Pinpoint the cell where the given text exists, returning its (x, y) midpoint coordinate. 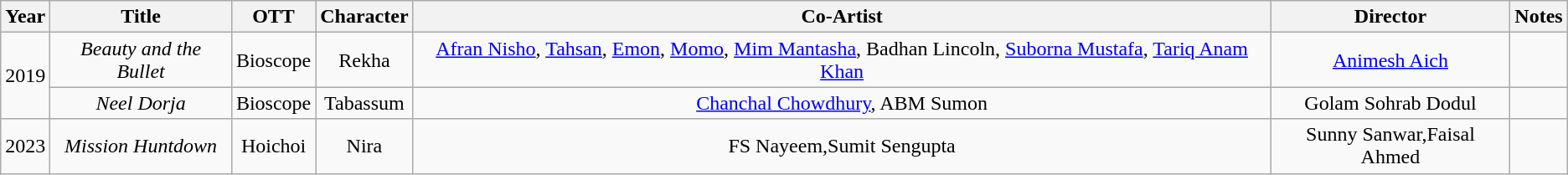
Director (1390, 17)
Animesh Aich (1390, 60)
2019 (25, 75)
FS Nayeem,Sumit Sengupta (842, 146)
Chanchal Chowdhury, ABM Sumon (842, 103)
Hoichoi (273, 146)
Year (25, 17)
Co-Artist (842, 17)
Golam Sohrab Dodul (1390, 103)
Rekha (364, 60)
Neel Dorja (141, 103)
Beauty and the Bullet (141, 60)
Character (364, 17)
Mission Huntdown (141, 146)
2023 (25, 146)
Tabassum (364, 103)
Title (141, 17)
Sunny Sanwar,Faisal Ahmed (1390, 146)
Notes (1539, 17)
Afran Nisho, Tahsan, Emon, Momo, Mim Mantasha, Badhan Lincoln, Suborna Mustafa, Tariq Anam Khan (842, 60)
Nira (364, 146)
OTT (273, 17)
